For the text-containing cell, return its midpoint in [X, Y] coordinate format. 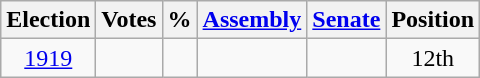
1919 [48, 58]
Senate [346, 20]
% [180, 20]
Election [48, 20]
Assembly [252, 20]
12th [433, 58]
Votes [129, 20]
Position [433, 20]
